From the cell containing the given text, extract its center point as (X, Y) coordinate. 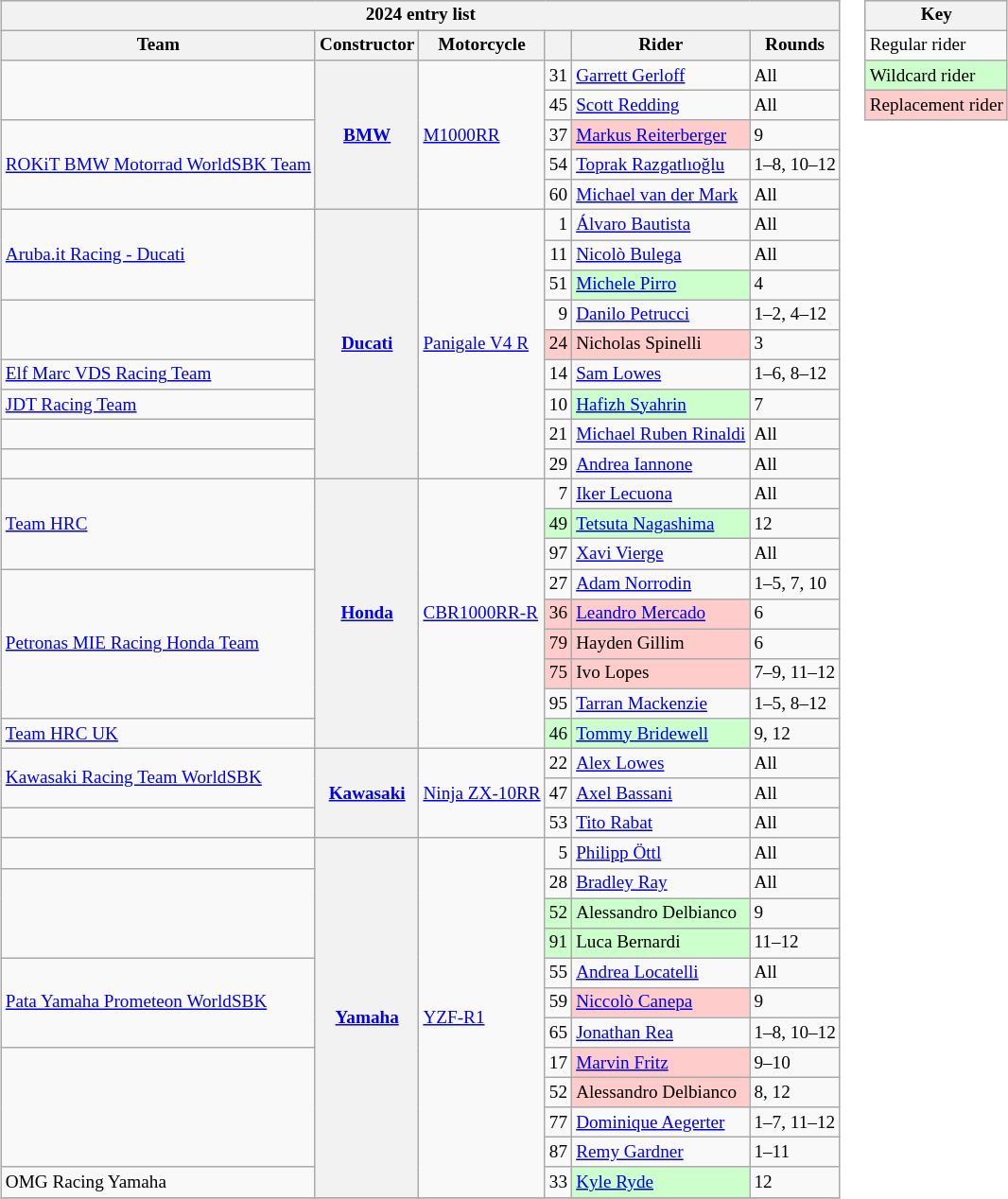
Honda (367, 615)
Key (936, 15)
BMW (367, 135)
2024 entry list (420, 15)
Nicolò Bulega (661, 255)
51 (558, 285)
36 (558, 614)
Kawasaki Racing Team WorldSBK (158, 777)
9–10 (795, 1063)
Kyle Ryde (661, 1182)
Michael Ruben Rinaldi (661, 434)
Panigale V4 R (482, 344)
Elf Marc VDS Racing Team (158, 374)
11 (558, 255)
Niccolò Canepa (661, 1003)
Dominique Aegerter (661, 1122)
Garrett Gerloff (661, 76)
Ivo Lopes (661, 674)
5 (558, 853)
CBR1000RR-R (482, 615)
55 (558, 973)
29 (558, 464)
59 (558, 1003)
M1000RR (482, 135)
Team HRC (158, 524)
Kawasaki (367, 792)
Tarran Mackenzie (661, 704)
Yamaha (367, 1017)
Aruba.it Racing - Ducati (158, 255)
1 (558, 225)
22 (558, 763)
Alex Lowes (661, 763)
1–6, 8–12 (795, 374)
Rounds (795, 45)
Team (158, 45)
45 (558, 105)
47 (558, 793)
Constructor (367, 45)
Adam Norrodin (661, 584)
Axel Bassani (661, 793)
Tito Rabat (661, 824)
Álvaro Bautista (661, 225)
Tommy Bridewell (661, 734)
Danilo Petrucci (661, 315)
YZF-R1 (482, 1017)
JDT Racing Team (158, 405)
Wildcard rider (936, 76)
Markus Reiterberger (661, 135)
7–9, 11–12 (795, 674)
60 (558, 195)
31 (558, 76)
Marvin Fritz (661, 1063)
1–5, 8–12 (795, 704)
OMG Racing Yamaha (158, 1182)
53 (558, 824)
Jonathan Rea (661, 1033)
Toprak Razgatlıoğlu (661, 165)
Remy Gardner (661, 1153)
9, 12 (795, 734)
4 (795, 285)
49 (558, 524)
Michael van der Mark (661, 195)
Sam Lowes (661, 374)
1–7, 11–12 (795, 1122)
65 (558, 1033)
Nicholas Spinelli (661, 344)
8, 12 (795, 1093)
24 (558, 344)
Scott Redding (661, 105)
10 (558, 405)
54 (558, 165)
Replacement rider (936, 105)
21 (558, 434)
14 (558, 374)
Hayden Gillim (661, 644)
46 (558, 734)
Tetsuta Nagashima (661, 524)
Motorcycle (482, 45)
Bradley Ray (661, 883)
17 (558, 1063)
Luca Bernardi (661, 943)
Andrea Iannone (661, 464)
3 (795, 344)
Michele Pirro (661, 285)
79 (558, 644)
Pata Yamaha Prometeon WorldSBK (158, 1002)
Iker Lecuona (661, 495)
1–11 (795, 1153)
97 (558, 554)
Xavi Vierge (661, 554)
28 (558, 883)
Hafizh Syahrin (661, 405)
Leandro Mercado (661, 614)
1–2, 4–12 (795, 315)
11–12 (795, 943)
1–5, 7, 10 (795, 584)
33 (558, 1182)
Regular rider (936, 45)
77 (558, 1122)
27 (558, 584)
37 (558, 135)
Petronas MIE Racing Honda Team (158, 644)
Ducati (367, 344)
Rider (661, 45)
Andrea Locatelli (661, 973)
75 (558, 674)
Philipp Öttl (661, 853)
87 (558, 1153)
Team HRC UK (158, 734)
Ninja ZX-10RR (482, 792)
91 (558, 943)
95 (558, 704)
ROKiT BMW Motorrad WorldSBK Team (158, 165)
